Identify which cell holds the provided text, then report its (x, y) central coordinate. 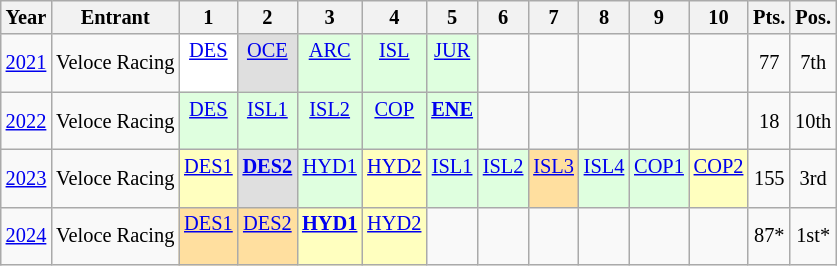
2 (268, 17)
Pos. (813, 17)
4 (394, 17)
2024 (26, 236)
COP (394, 121)
2021 (26, 63)
7 (553, 17)
7th (813, 63)
JUR (452, 63)
ARC (330, 63)
10th (813, 121)
9 (659, 17)
Entrant (115, 17)
5 (452, 17)
OCE (268, 63)
Pts. (769, 17)
ISL4 (604, 178)
6 (503, 17)
3rd (813, 178)
ISL3 (553, 178)
3 (330, 17)
2022 (26, 121)
ISL (394, 63)
87* (769, 236)
77 (769, 63)
COP1 (659, 178)
Year (26, 17)
1st* (813, 236)
10 (719, 17)
1 (208, 17)
ENE (452, 121)
8 (604, 17)
18 (769, 121)
155 (769, 178)
2023 (26, 178)
COP2 (719, 178)
